Extract the [x, y] coordinate from the center of the cell holding the provided text.  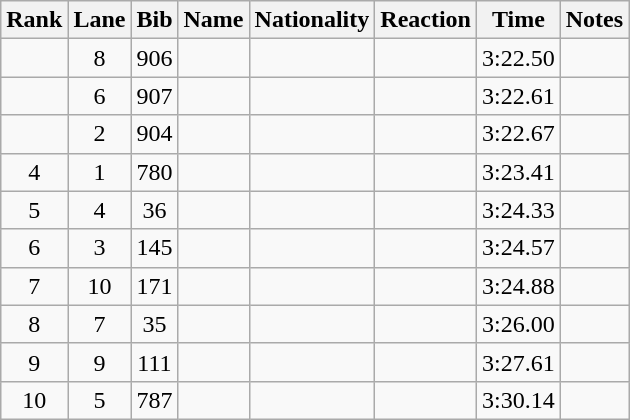
3:22.61 [519, 96]
3:23.41 [519, 172]
904 [154, 134]
111 [154, 362]
3:24.88 [519, 286]
Reaction [426, 20]
1 [100, 172]
3:22.67 [519, 134]
35 [154, 324]
Name [214, 20]
Nationality [312, 20]
Time [519, 20]
907 [154, 96]
3 [100, 248]
906 [154, 58]
3:24.57 [519, 248]
780 [154, 172]
36 [154, 210]
3:27.61 [519, 362]
Bib [154, 20]
3:22.50 [519, 58]
145 [154, 248]
Rank [34, 20]
3:26.00 [519, 324]
Lane [100, 20]
Notes [594, 20]
3:24.33 [519, 210]
2 [100, 134]
787 [154, 400]
3:30.14 [519, 400]
171 [154, 286]
